Scan for the cell matching the given text and deliver its (x, y) coordinate at center. 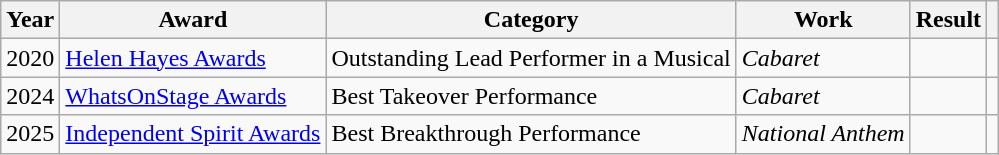
National Anthem (823, 134)
Work (823, 20)
Helen Hayes Awards (193, 58)
2020 (30, 58)
Independent Spirit Awards (193, 134)
Best Breakthrough Performance (531, 134)
2024 (30, 96)
Best Takeover Performance (531, 96)
Outstanding Lead Performer in a Musical (531, 58)
2025 (30, 134)
Award (193, 20)
Category (531, 20)
Result (948, 20)
WhatsOnStage Awards (193, 96)
Year (30, 20)
